For the text-containing cell, return its midpoint in (x, y) coordinate format. 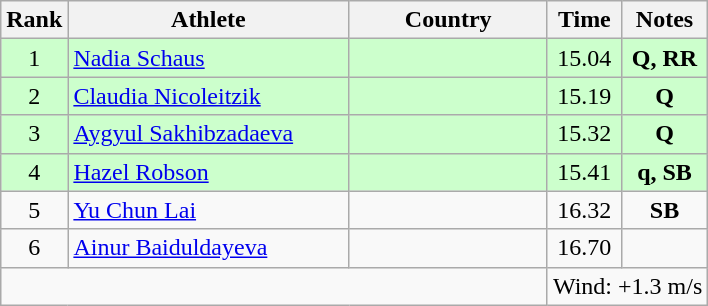
Claudia Nicoleitzik (208, 96)
Wind: +1.3 m/s (627, 286)
5 (34, 210)
15.04 (584, 58)
1 (34, 58)
Q, RR (664, 58)
Notes (664, 20)
Hazel Robson (208, 172)
6 (34, 248)
3 (34, 134)
Ainur Baiduldayeva (208, 248)
2 (34, 96)
16.70 (584, 248)
4 (34, 172)
Aygyul Sakhibzadaeva (208, 134)
Nadia Schaus (208, 58)
SB (664, 210)
q, SB (664, 172)
Rank (34, 20)
15.41 (584, 172)
15.19 (584, 96)
Yu Chun Lai (208, 210)
Country (448, 20)
15.32 (584, 134)
Athlete (208, 20)
16.32 (584, 210)
Time (584, 20)
